Detect which cell encompasses the target text, then output its [X, Y] center coordinate. 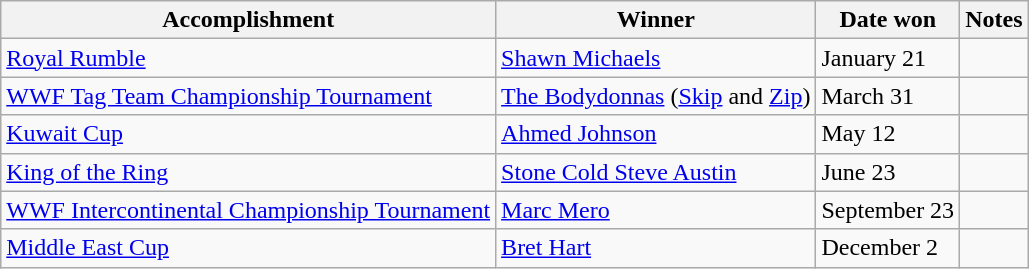
January 21 [888, 58]
Kuwait Cup [248, 134]
Winner [656, 20]
Ahmed Johnson [656, 134]
Notes [994, 20]
Bret Hart [656, 248]
Stone Cold Steve Austin [656, 172]
September 23 [888, 210]
December 2 [888, 248]
March 31 [888, 96]
Accomplishment [248, 20]
Middle East Cup [248, 248]
Marc Mero [656, 210]
May 12 [888, 134]
Date won [888, 20]
Royal Rumble [248, 58]
June 23 [888, 172]
WWF Intercontinental Championship Tournament [248, 210]
Shawn Michaels [656, 58]
The Bodydonnas (Skip and Zip) [656, 96]
King of the Ring [248, 172]
WWF Tag Team Championship Tournament [248, 96]
